Pinpoint the cell where the given text exists, returning its [X, Y] midpoint coordinate. 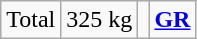
325 kg [100, 20]
GR [172, 20]
Total [31, 20]
